Determine the [X, Y] coordinate at the center of the cell enclosing the given text.  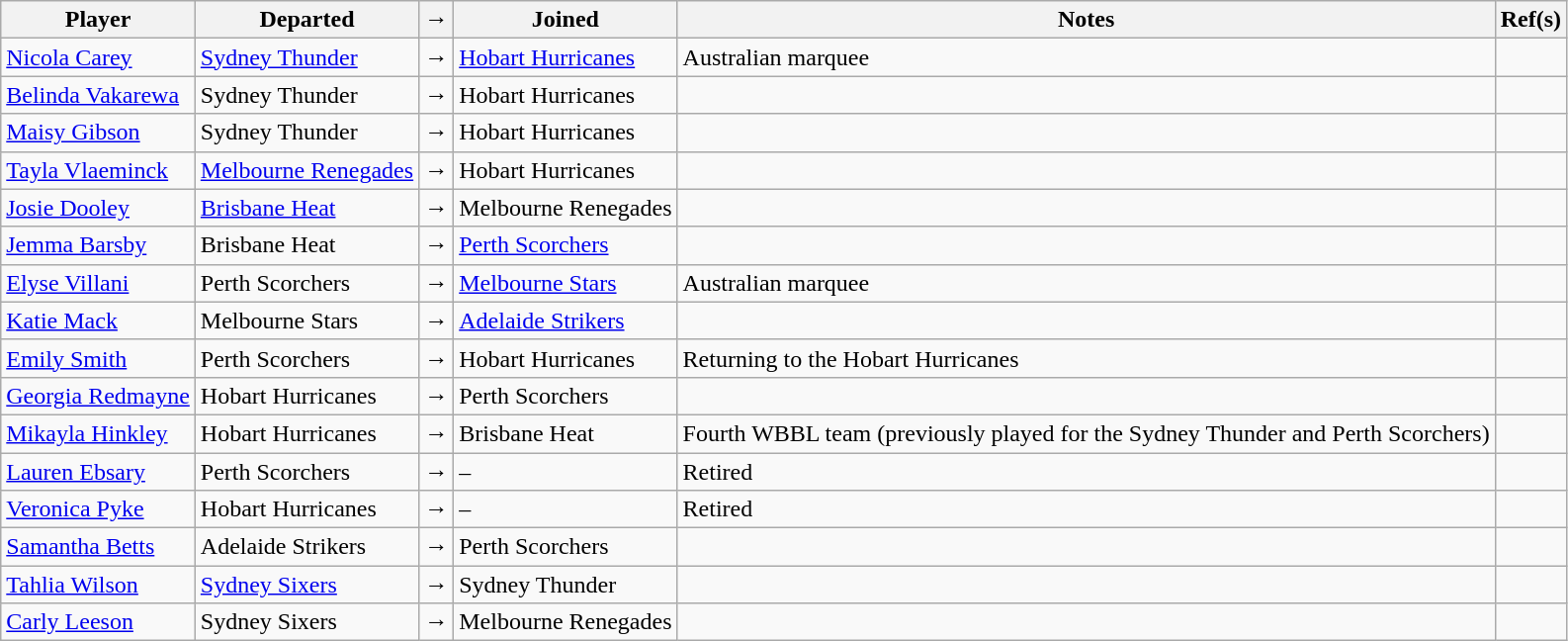
Katie Mack [99, 320]
Returning to the Hobart Hurricanes [1086, 358]
Lauren Ebsary [99, 472]
Jemma Barsby [99, 245]
Veronica Pyke [99, 509]
Departed [306, 20]
Samantha Betts [99, 547]
Joined [566, 20]
Georgia Redmayne [99, 396]
Belinda Vakarewa [99, 95]
Player [99, 20]
Mikayla Hinkley [99, 433]
Carly Leeson [99, 622]
Nicola Carey [99, 57]
Fourth WBBL team (previously played for the Sydney Thunder and Perth Scorchers) [1086, 433]
Josie Dooley [99, 208]
Tayla Vlaeminck [99, 170]
Notes [1086, 20]
Ref(s) [1530, 20]
Elyse Villani [99, 283]
Maisy Gibson [99, 133]
Emily Smith [99, 358]
Tahlia Wilson [99, 585]
